Locate the cell with the specified text and output its (X, Y) center coordinate. 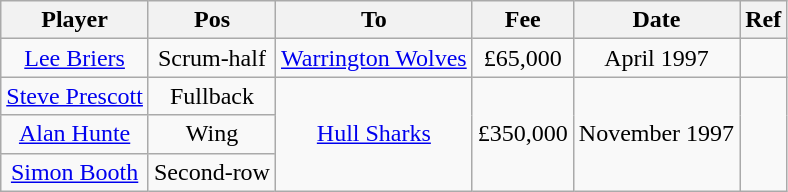
Scrum-half (212, 58)
Pos (212, 20)
Steve Prescott (75, 96)
Date (656, 20)
Second-row (212, 172)
Fullback (212, 96)
Player (75, 20)
Warrington Wolves (374, 58)
Simon Booth (75, 172)
April 1997 (656, 58)
Wing (212, 134)
To (374, 20)
Alan Hunte (75, 134)
Ref (764, 20)
November 1997 (656, 134)
Hull Sharks (374, 134)
£65,000 (522, 58)
Lee Briers (75, 58)
£350,000 (522, 134)
Fee (522, 20)
